Provide the (x, y) coordinate of the cell's center where the given text is located.  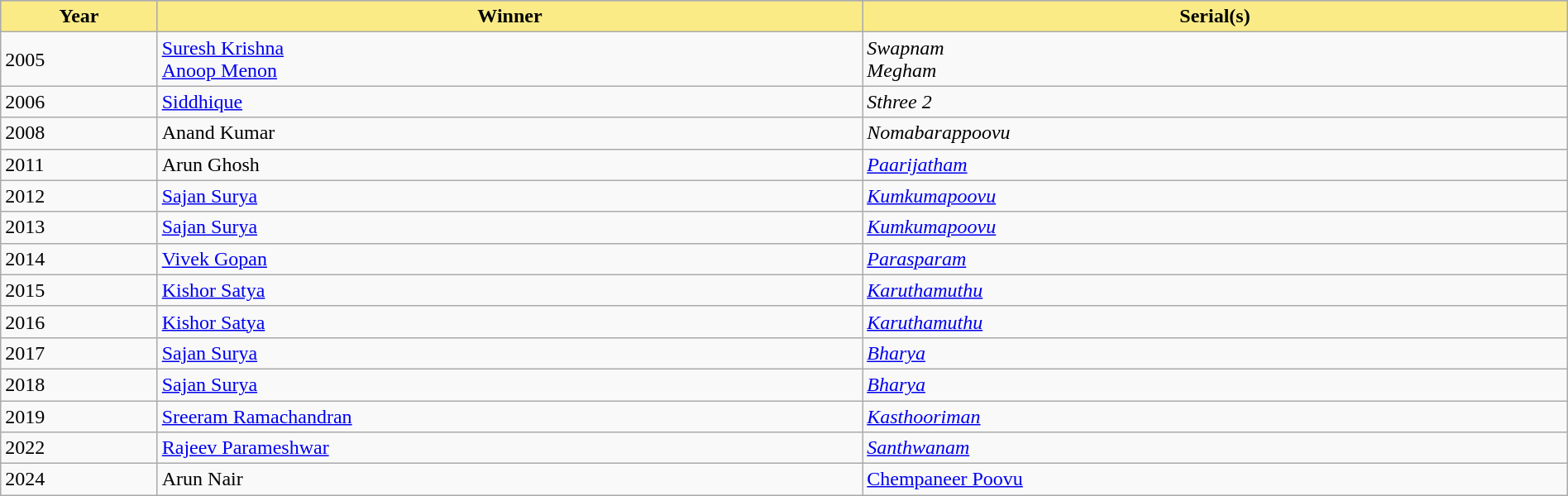
2005 (79, 60)
2022 (79, 448)
2018 (79, 384)
Suresh Krishna Anoop Menon (509, 60)
2014 (79, 259)
2011 (79, 165)
Kasthooriman (1216, 416)
Arun Nair (509, 479)
2013 (79, 227)
Year (79, 17)
2019 (79, 416)
2006 (79, 102)
Rajeev Parameshwar (509, 448)
2012 (79, 196)
Arun Ghosh (509, 165)
Sthree 2 (1216, 102)
Paarijatham (1216, 165)
2008 (79, 133)
Parasparam (1216, 259)
Swapnam Megham (1216, 60)
Santhwanam (1216, 448)
2016 (79, 322)
Nomabarappoovu (1216, 133)
2024 (79, 479)
Winner (509, 17)
Sreeram Ramachandran (509, 416)
Chempaneer Poovu (1216, 479)
2015 (79, 290)
Siddhique (509, 102)
Anand Kumar (509, 133)
Serial(s) (1216, 17)
2017 (79, 353)
Vivek Gopan (509, 259)
